Scan for the cell matching the given text and deliver its [X, Y] coordinate at center. 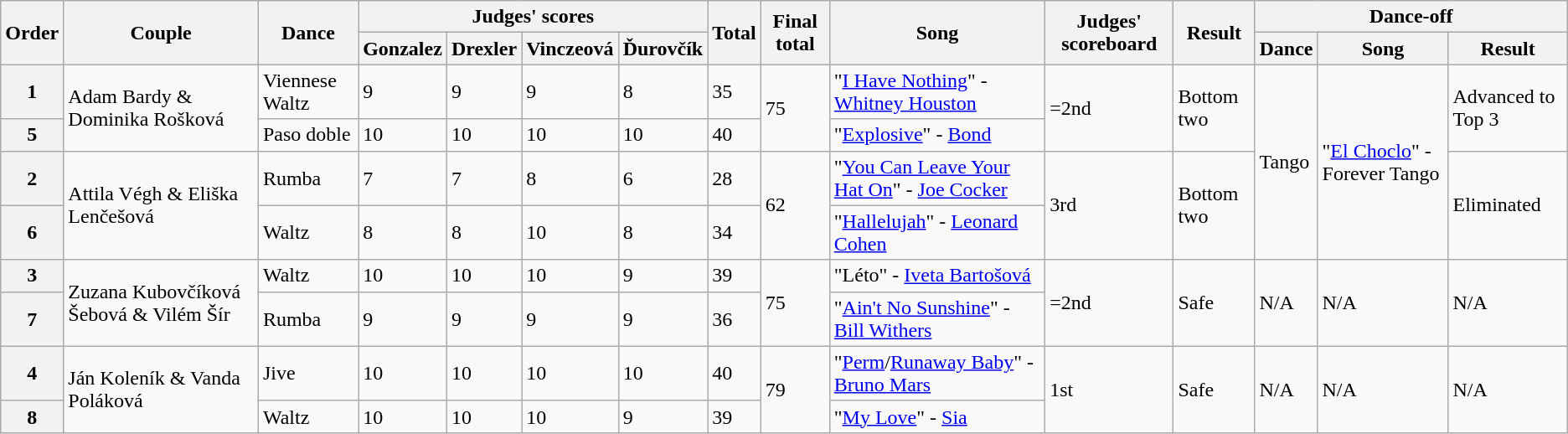
35 [735, 92]
"El Choclo" - Forever Tango [1383, 163]
Viennese Waltz [308, 92]
2 [32, 178]
Attila Végh & Eliška Lenčešová [161, 205]
Dance-off [1411, 17]
Zuzana Kubovčíková Šebová & Vilém Šír [161, 303]
Advanced to Top 3 [1508, 107]
3 [32, 276]
Jive [308, 374]
"I Have Nothing" - Whitney Houston [936, 92]
Tango [1287, 163]
5 [32, 135]
Vinczeová [570, 49]
"My Love" - Sia [936, 416]
Couple [161, 33]
4 [32, 374]
Gonzalez [403, 49]
Total [735, 33]
Paso doble [308, 135]
Final total [795, 33]
62 [795, 205]
36 [735, 318]
Ďurovčík [663, 49]
"You Can Leave Your Hat On" - Joe Cocker [936, 178]
1st [1109, 389]
"Ain't No Sunshine" - Bill Withers [936, 318]
28 [735, 178]
79 [795, 389]
34 [735, 233]
Order [32, 33]
1 [32, 92]
"Hallelujah" - Leonard Cohen [936, 233]
Adam Bardy & Dominika Rošková [161, 107]
Judges' scores [533, 17]
"Léto" - Iveta Bartošová [936, 276]
Ján Koleník & Vanda Poláková [161, 389]
Judges' scoreboard [1109, 33]
3rd [1109, 205]
Drexler [484, 49]
"Perm/Runaway Baby" - Bruno Mars [936, 374]
Eliminated [1508, 205]
"Explosive" - Bond [936, 135]
